Find where the given text appears and provide that cell's center as [X, Y] coordinate. 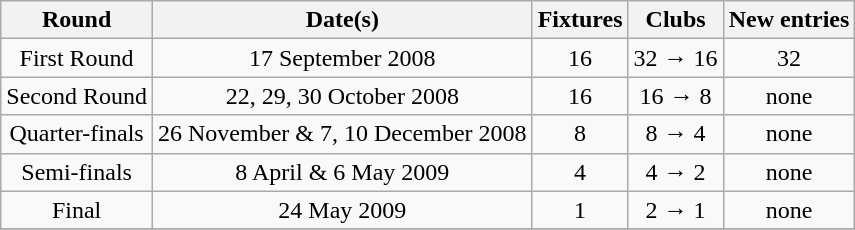
Second Round [77, 96]
First Round [77, 58]
New entries [789, 20]
Clubs [676, 20]
Semi-finals [77, 172]
Final [77, 210]
8 [580, 134]
8 April & 6 May 2009 [342, 172]
26 November & 7, 10 December 2008 [342, 134]
24 May 2009 [342, 210]
2 → 1 [676, 210]
Quarter-finals [77, 134]
32 [789, 58]
22, 29, 30 October 2008 [342, 96]
1 [580, 210]
4 [580, 172]
Date(s) [342, 20]
Fixtures [580, 20]
8 → 4 [676, 134]
16 → 8 [676, 96]
32 → 16 [676, 58]
17 September 2008 [342, 58]
4 → 2 [676, 172]
Round [77, 20]
